Identify which cell holds the provided text, then report its [x, y] central coordinate. 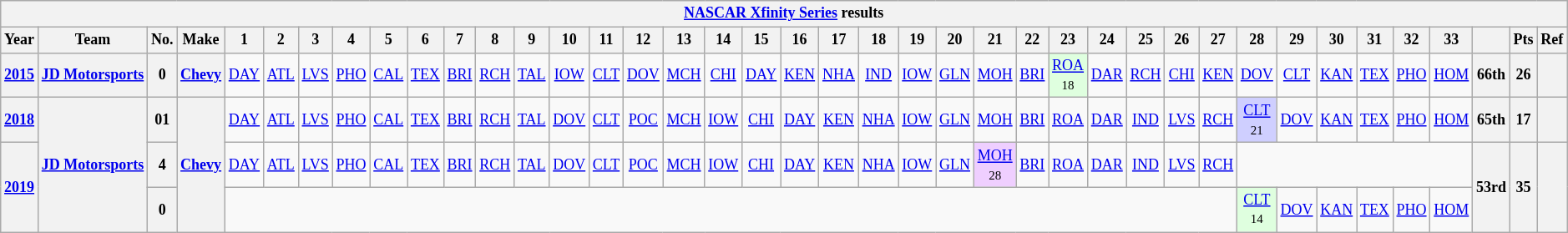
11 [606, 40]
27 [1218, 40]
28 [1257, 40]
Year [20, 40]
6 [426, 40]
1 [244, 40]
14 [723, 40]
15 [761, 40]
9 [532, 40]
7 [459, 40]
20 [955, 40]
Team [92, 40]
2015 [20, 75]
24 [1107, 40]
ROA18 [1069, 75]
32 [1411, 40]
29 [1297, 40]
2 [281, 40]
12 [644, 40]
CLT14 [1257, 210]
31 [1375, 40]
53rd [1491, 187]
Pts [1523, 40]
35 [1523, 187]
8 [495, 40]
No. [162, 40]
01 [162, 120]
19 [917, 40]
21 [995, 40]
18 [878, 40]
Make [201, 40]
16 [800, 40]
25 [1146, 40]
2018 [20, 120]
10 [569, 40]
2019 [20, 187]
30 [1337, 40]
33 [1451, 40]
NASCAR Xfinity Series results [784, 13]
66th [1491, 75]
MOH28 [995, 165]
5 [389, 40]
65th [1491, 120]
CLT21 [1257, 120]
22 [1032, 40]
23 [1069, 40]
Ref [1552, 40]
13 [684, 40]
3 [316, 40]
